For the text-containing cell, return its midpoint in (x, y) coordinate format. 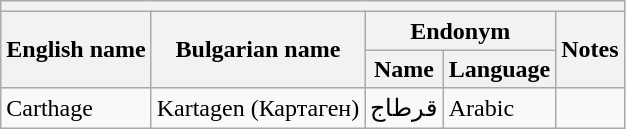
Bulgarian name (258, 50)
Name (404, 69)
Notes (590, 50)
Language (499, 69)
قرطاج (404, 108)
English name (76, 50)
Arabic (499, 108)
Endonym (460, 31)
Carthage (76, 108)
Kartagen (Картаген) (258, 108)
